Determine the [X, Y] coordinate at the center of the cell enclosing the given text.  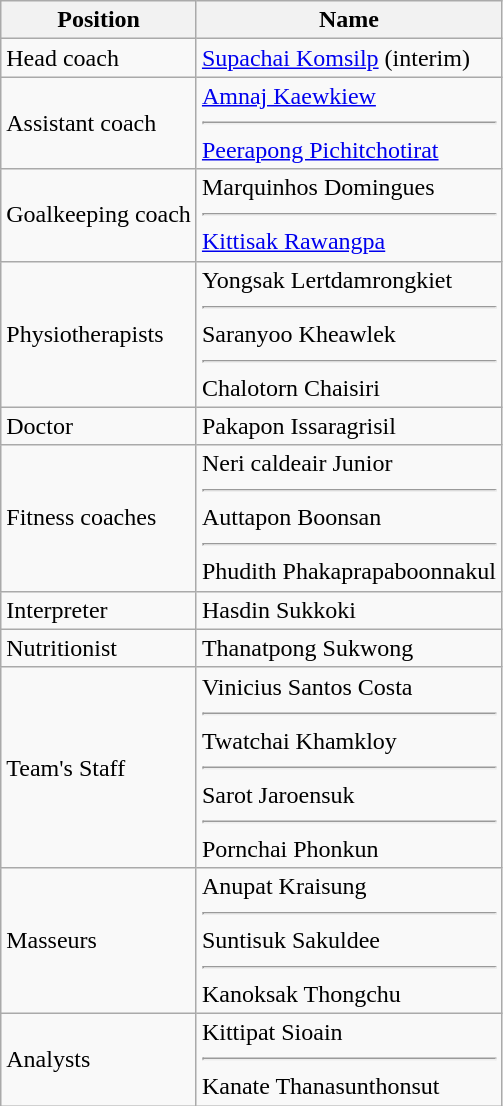
Marquinhos Domingues Kittisak Rawangpa [348, 215]
Interpreter [99, 610]
Position [99, 20]
Analysts [99, 1059]
Fitness coaches [99, 518]
Anupat Kraisung Suntisuk Sakuldee Kanoksak Thongchu [348, 940]
Assistant coach [99, 123]
Vinicius Santos Costa Twatchai Khamkloy Sarot Jaroensuk Pornchai Phonkun [348, 767]
Yongsak Lertdamrongkiet Saranyoo Kheawlek Chalotorn Chaisiri [348, 334]
Head coach [99, 58]
Masseurs [99, 940]
Nutritionist [99, 648]
Goalkeeping coach [99, 215]
Hasdin Sukkoki [348, 610]
Physiotherapists [99, 334]
Thanatpong Sukwong [348, 648]
Amnaj Kaewkiew Peerapong Pichitchotirat [348, 123]
Name [348, 20]
Pakapon Issaragrisil [348, 426]
Supachai Komsilp (interim) [348, 58]
Kittipat Sioain Kanate Thanasunthonsut [348, 1059]
Neri caldeair Junior Auttapon Boonsan Phudith Phakaprapaboonnakul [348, 518]
Doctor [99, 426]
Team's Staff [99, 767]
